Return (X, Y) of the center of cell containing provided text 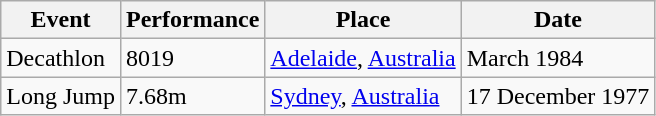
Long Jump (61, 96)
Event (61, 20)
Decathlon (61, 58)
March 1984 (558, 58)
8019 (192, 58)
Performance (192, 20)
Date (558, 20)
17 December 1977 (558, 96)
Adelaide, Australia (363, 58)
7.68m (192, 96)
Place (363, 20)
Sydney, Australia (363, 96)
